From the cell containing the given text, extract its center point as (x, y) coordinate. 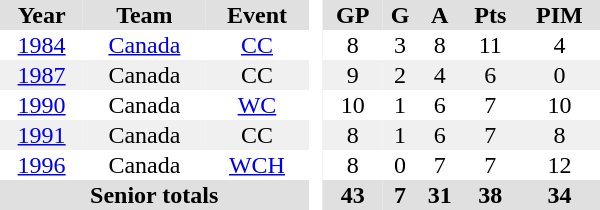
Team (144, 15)
Event (258, 15)
1990 (42, 105)
A (440, 15)
WC (258, 105)
PIM (560, 15)
WCH (258, 165)
Pts (490, 15)
G (400, 15)
31 (440, 195)
3 (400, 45)
Year (42, 15)
2 (400, 75)
34 (560, 195)
9 (352, 75)
38 (490, 195)
1987 (42, 75)
1996 (42, 165)
1984 (42, 45)
1991 (42, 135)
Senior totals (154, 195)
43 (352, 195)
12 (560, 165)
GP (352, 15)
11 (490, 45)
